Return the [x, y] coordinate for the center point of the cell that contains the specified text.  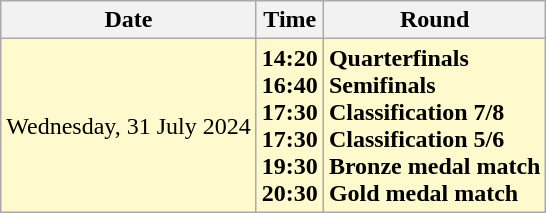
QuarterfinalsSemifinalsClassification 7/8Classification 5/6Bronze medal matchGold medal match [434, 126]
Round [434, 20]
Date [129, 20]
Wednesday, 31 July 2024 [129, 126]
14:2016:4017:3017:3019:3020:30 [290, 126]
Time [290, 20]
